Identify which cell holds the provided text, then report its (X, Y) central coordinate. 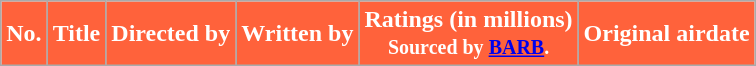
No. (24, 34)
Original airdate (666, 34)
Written by (298, 34)
Directed by (171, 34)
Title (76, 34)
Ratings (in millions) Sourced by BARB. (468, 34)
